Find where the given text appears and provide that cell's center as (x, y) coordinate. 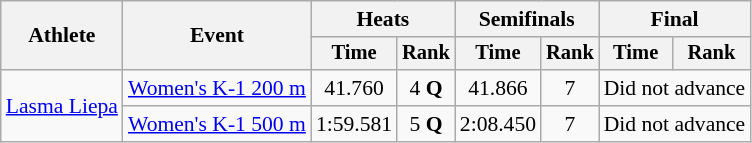
Event (217, 36)
41.866 (498, 88)
4 Q (426, 88)
Heats (383, 19)
Semifinals (527, 19)
2:08.450 (498, 124)
Lasma Liepa (62, 106)
Women's K-1 200 m (217, 88)
Final (675, 19)
41.760 (354, 88)
Women's K-1 500 m (217, 124)
5 Q (426, 124)
Athlete (62, 36)
1:59.581 (354, 124)
